Determine the [X, Y] coordinate at the center of the cell enclosing the given text.  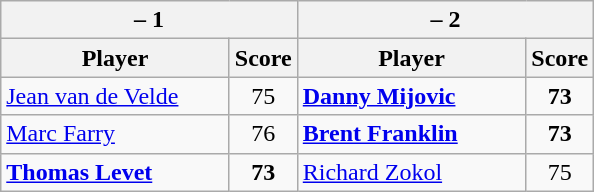
Richard Zokol [412, 172]
Brent Franklin [412, 134]
76 [263, 134]
Marc Farry [116, 134]
Thomas Levet [116, 172]
– 2 [446, 20]
– 1 [150, 20]
Danny Mijovic [412, 96]
Jean van de Velde [116, 96]
